Extract the (X, Y) coordinate from the center of the cell holding the provided text.  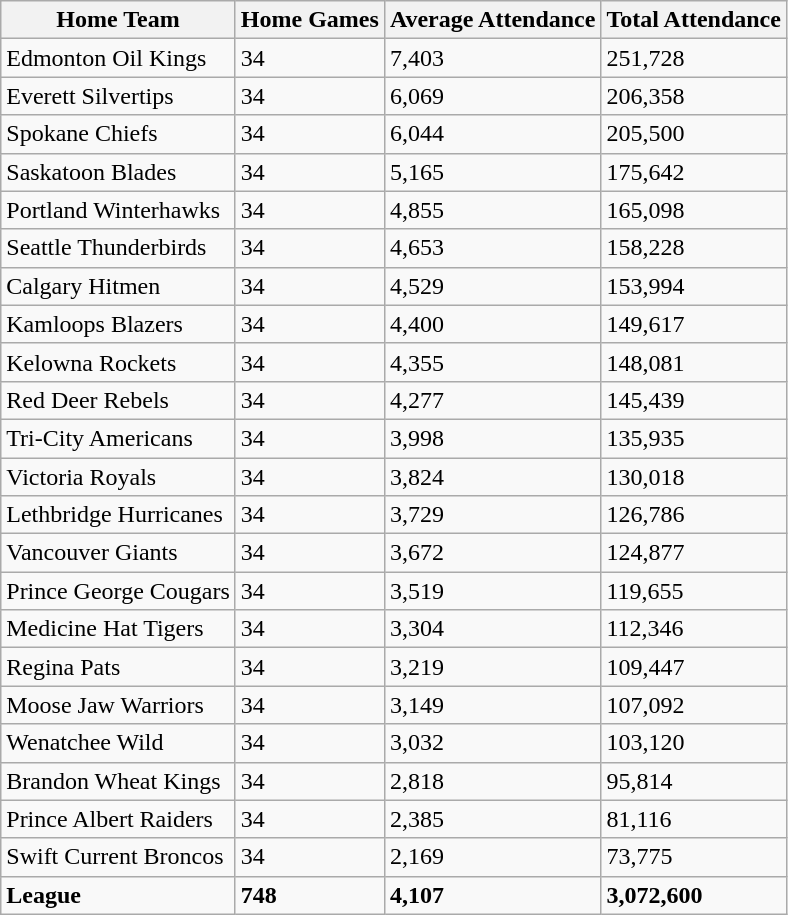
Seattle Thunderbirds (118, 248)
Everett Silvertips (118, 96)
3,149 (492, 705)
4,107 (492, 895)
Lethbridge Hurricanes (118, 515)
206,358 (694, 96)
4,400 (492, 324)
Spokane Chiefs (118, 134)
Home Games (310, 20)
Average Attendance (492, 20)
107,092 (694, 705)
81,116 (694, 819)
103,120 (694, 743)
135,935 (694, 438)
Red Deer Rebels (118, 400)
149,617 (694, 324)
3,519 (492, 591)
119,655 (694, 591)
Vancouver Giants (118, 553)
Regina Pats (118, 667)
Brandon Wheat Kings (118, 781)
3,032 (492, 743)
3,729 (492, 515)
165,098 (694, 210)
3,219 (492, 667)
Medicine Hat Tigers (118, 629)
175,642 (694, 172)
3,672 (492, 553)
Prince George Cougars (118, 591)
73,775 (694, 857)
Portland Winterhawks (118, 210)
2,385 (492, 819)
6,044 (492, 134)
130,018 (694, 477)
Total Attendance (694, 20)
3,304 (492, 629)
112,346 (694, 629)
Kelowna Rockets (118, 362)
4,529 (492, 286)
Victoria Royals (118, 477)
Moose Jaw Warriors (118, 705)
4,855 (492, 210)
League (118, 895)
3,824 (492, 477)
109,447 (694, 667)
3,072,600 (694, 895)
4,653 (492, 248)
148,081 (694, 362)
Tri-City Americans (118, 438)
126,786 (694, 515)
145,439 (694, 400)
153,994 (694, 286)
748 (310, 895)
Wenatchee Wild (118, 743)
Kamloops Blazers (118, 324)
Edmonton Oil Kings (118, 58)
7,403 (492, 58)
205,500 (694, 134)
124,877 (694, 553)
Calgary Hitmen (118, 286)
2,818 (492, 781)
251,728 (694, 58)
4,277 (492, 400)
Saskatoon Blades (118, 172)
95,814 (694, 781)
Prince Albert Raiders (118, 819)
4,355 (492, 362)
Home Team (118, 20)
3,998 (492, 438)
6,069 (492, 96)
Swift Current Broncos (118, 857)
2,169 (492, 857)
158,228 (694, 248)
5,165 (492, 172)
